Return the (x, y) coordinate for the center point of the cell that contains the specified text.  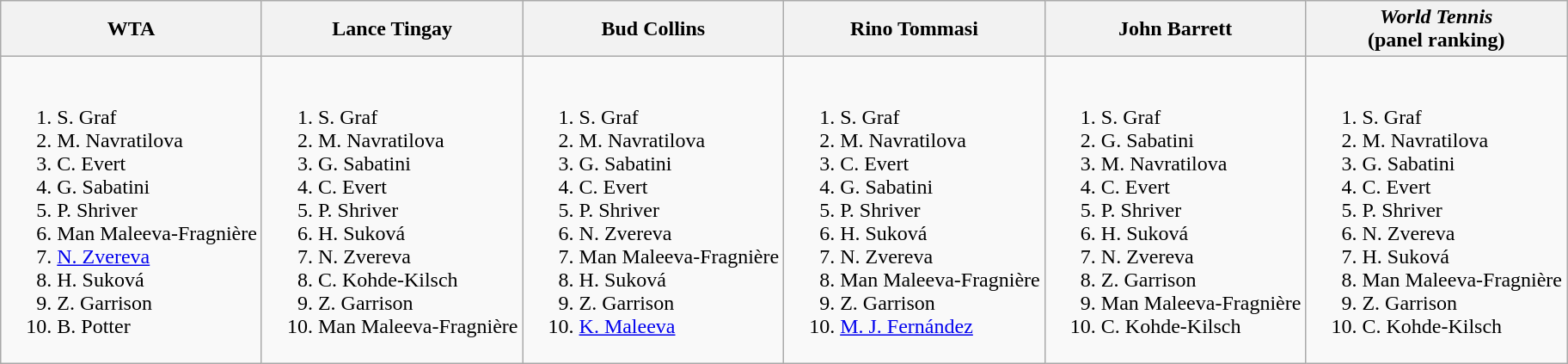
Bud Collins (653, 29)
S. Graf M. Navratilova G. Sabatini C. Evert P. Shriver N. Zvereva H. Suková Man Maleeva-Fragnière Z. Garrison C. Kohde-Kilsch (1436, 210)
World Tennis(panel ranking) (1436, 29)
S. Graf M. Navratilova C. Evert G. Sabatini P. Shriver Man Maleeva-Fragnière N. Zvereva H. Suková Z. Garrison B. Potter (132, 210)
Rino Tommasi (915, 29)
S. Graf M. Navratilova G. Sabatini C. Evert P. Shriver H. Suková N. Zvereva C. Kohde-Kilsch Z. Garrison Man Maleeva-Fragnière (392, 210)
Lance Tingay (392, 29)
S. Graf G. Sabatini M. Navratilova C. Evert P. Shriver H. Suková N. Zvereva Z. Garrison Man Maleeva-Fragnière C. Kohde-Kilsch (1175, 210)
John Barrett (1175, 29)
S. Graf M. Navratilova C. Evert G. Sabatini P. Shriver H. Suková N. Zvereva Man Maleeva-Fragnière Z. Garrison M. J. Fernández (915, 210)
WTA (132, 29)
S. Graf M. Navratilova G. Sabatini C. Evert P. Shriver N. Zvereva Man Maleeva-Fragnière H. Suková Z. Garrison K. Maleeva (653, 210)
